Capture the cell that displays the provided text and extract its (X, Y) central coordinate. 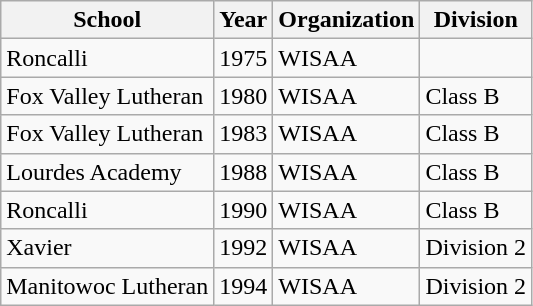
1983 (244, 134)
Xavier (108, 248)
1994 (244, 286)
Organization (346, 20)
Lourdes Academy (108, 172)
1990 (244, 210)
1992 (244, 248)
Division (476, 20)
1980 (244, 96)
Year (244, 20)
1988 (244, 172)
School (108, 20)
1975 (244, 58)
Manitowoc Lutheran (108, 286)
